Pinpoint the cell where the given text exists, returning its [X, Y] midpoint coordinate. 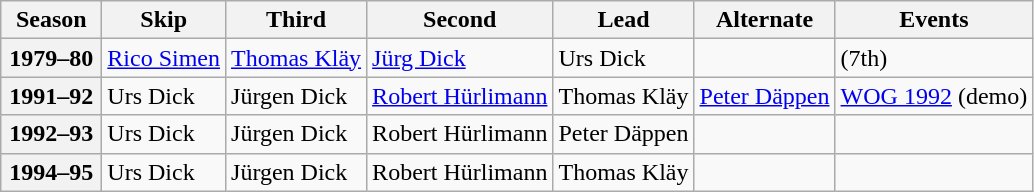
(7th) [934, 58]
Third [296, 20]
Alternate [764, 20]
Skip [164, 20]
WOG 1992 (demo) [934, 96]
Season [52, 20]
1979–80 [52, 58]
Jürg Dick [460, 58]
1991–92 [52, 96]
1994–95 [52, 172]
Events [934, 20]
Lead [624, 20]
Second [460, 20]
Rico Simen [164, 58]
1992–93 [52, 134]
